Output the [x, y] coordinate of the center of the cell containing the given text.  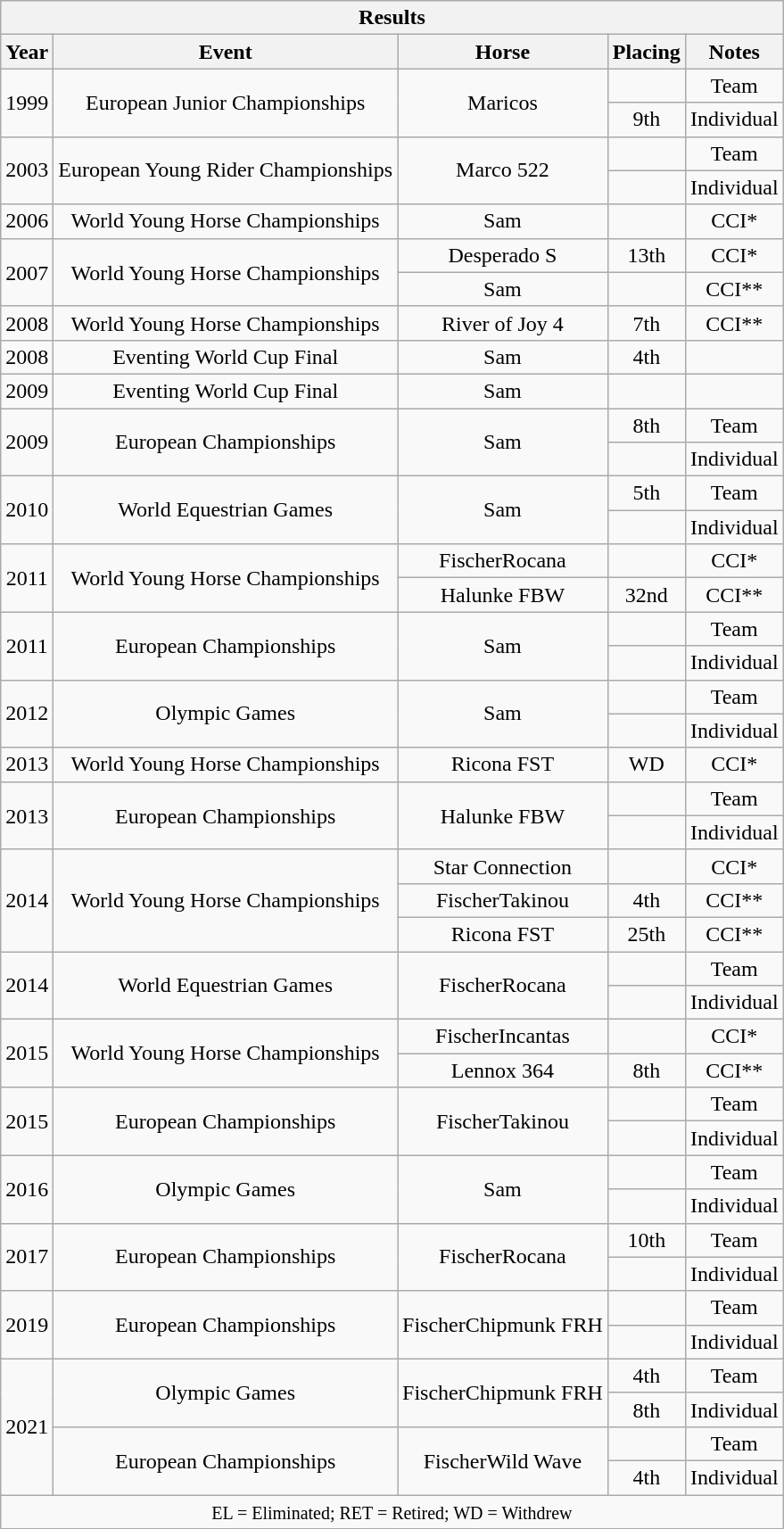
Lennox 364 [503, 1070]
13th [646, 255]
2016 [27, 1189]
Marco 522 [503, 170]
Star Connection [503, 866]
EL = Eliminated; RET = Retired; WD = Withdrew [392, 1512]
7th [646, 323]
Year [27, 52]
Desperado S [503, 255]
River of Joy 4 [503, 323]
Horse [503, 52]
FischerIncantas [503, 1037]
9th [646, 120]
Maricos [503, 103]
5th [646, 493]
2006 [27, 221]
2021 [27, 1426]
Notes [734, 52]
10th [646, 1240]
FischerWild Wave [503, 1460]
2012 [27, 714]
2007 [27, 272]
Placing [646, 52]
32nd [646, 595]
2010 [27, 510]
WD [646, 764]
European Young Rider Championships [226, 170]
2019 [27, 1325]
Event [226, 52]
2003 [27, 170]
Results [392, 18]
European Junior Championships [226, 103]
25th [646, 934]
2017 [27, 1257]
1999 [27, 103]
